For the text-containing cell, return its midpoint in [x, y] coordinate format. 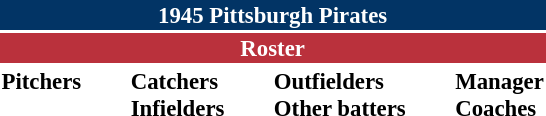
1945 Pittsburgh Pirates [272, 15]
Roster [272, 48]
